Extract the (x, y) coordinate from the center of the cell holding the provided text.  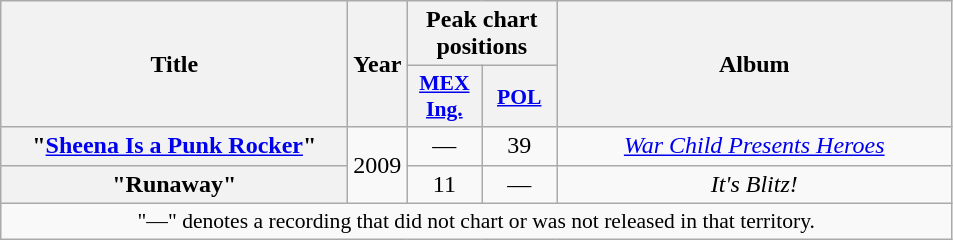
War Child Presents Heroes (754, 146)
"Runaway" (174, 184)
It's Blitz! (754, 184)
Album (754, 64)
2009 (378, 165)
POL (520, 96)
"—" denotes a recording that did not chart or was not released in that territory. (476, 221)
MEXIng. (444, 96)
Peak chart positions (482, 34)
Title (174, 64)
39 (520, 146)
Year (378, 64)
"Sheena Is a Punk Rocker" (174, 146)
11 (444, 184)
